Scan for the cell matching the given text and deliver its (X, Y) coordinate at center. 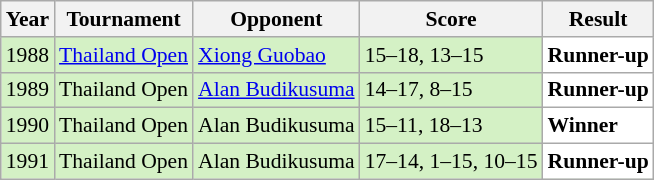
1991 (28, 162)
1990 (28, 126)
Year (28, 19)
Result (598, 19)
Tournament (124, 19)
Score (452, 19)
1989 (28, 90)
15–11, 18–13 (452, 126)
14–17, 8–15 (452, 90)
Xiong Guobao (276, 55)
1988 (28, 55)
Winner (598, 126)
17–14, 1–15, 10–15 (452, 162)
15–18, 13–15 (452, 55)
Opponent (276, 19)
